Detect which cell encompasses the target text, then output its (X, Y) center coordinate. 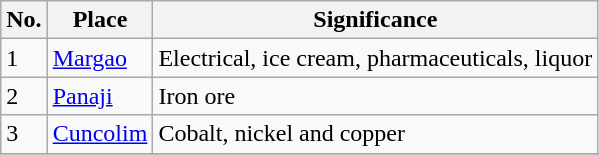
No. (24, 20)
Electrical, ice cream, pharmaceuticals, liquor (376, 58)
Significance (376, 20)
1 (24, 58)
Place (100, 20)
Cuncolim (100, 134)
Cobalt, nickel and copper (376, 134)
Iron ore (376, 96)
2 (24, 96)
Panaji (100, 96)
3 (24, 134)
Margao (100, 58)
